Identify which cell holds the provided text, then report its [X, Y] central coordinate. 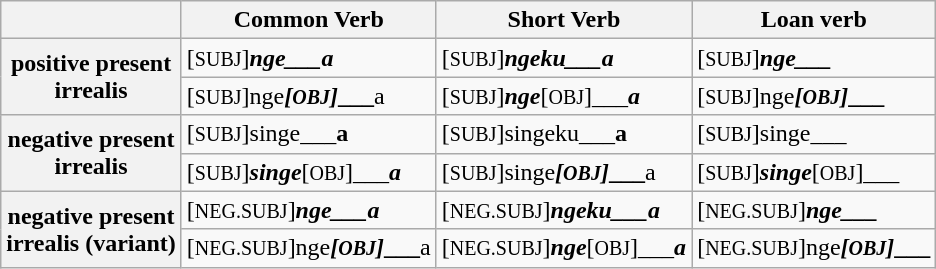
Common Verb [308, 20]
negative presentirrealis [92, 153]
[NEG.SUBJ]nge[OBJ]___ [814, 248]
[SUBJ]singeku___a [564, 134]
[SUBJ]nge[OBJ]___ [814, 96]
[SUBJ]singe___a [308, 134]
positive presentirrealis [92, 77]
[SUBJ]nge___a [308, 58]
[SUBJ]singe[OBJ]___ [814, 172]
[NEG.SUBJ]nge___a [308, 210]
[SUBJ]ngeku___a [564, 58]
[NEG.SUBJ]ngeku___a [564, 210]
Short Verb [564, 20]
[NEG.SUBJ]nge___ [814, 210]
Loan verb [814, 20]
[SUBJ]singe___ [814, 134]
[SUBJ]nge___ [814, 58]
negative presentirrealis (variant) [92, 229]
